Extract the (X, Y) coordinate from the center of the cell holding the provided text.  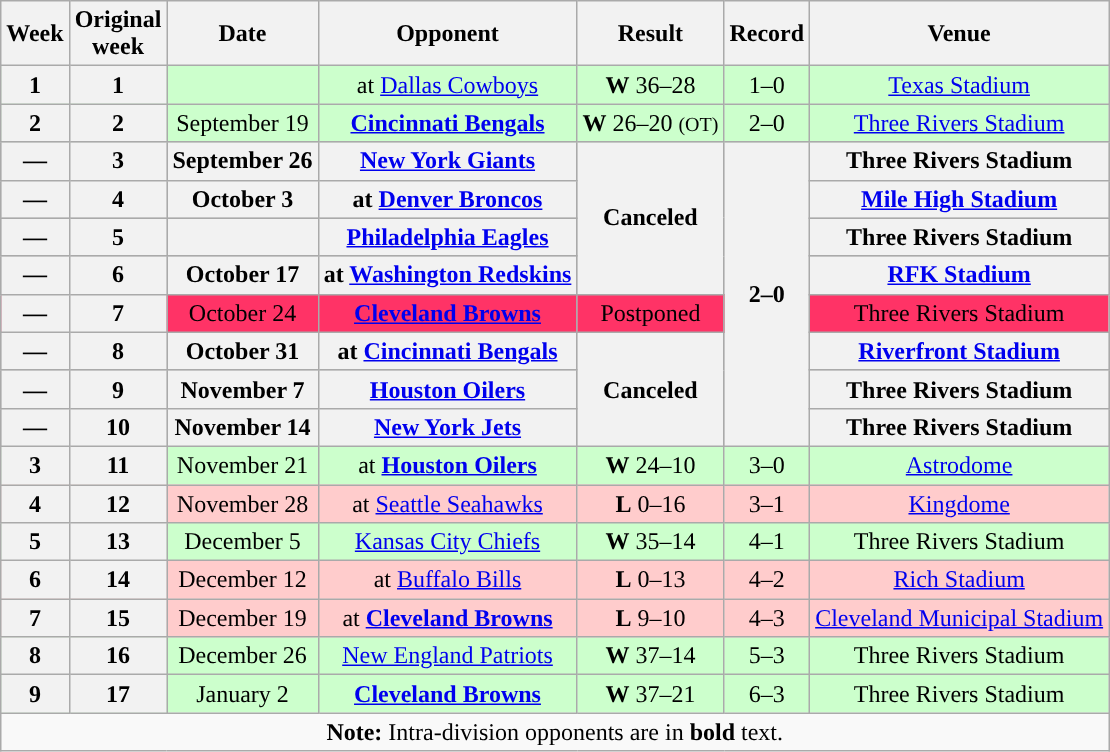
Cincinnati Bengals (448, 123)
December 5 (242, 542)
November 7 (242, 389)
3–1 (767, 503)
Mile High Stadium (960, 199)
RFK Stadium (960, 275)
at Buffalo Bills (448, 580)
W 36–28 (650, 85)
at Cleveland Browns (448, 618)
at Washington Redskins (448, 275)
5–3 (767, 656)
October 3 (242, 199)
October 31 (242, 351)
Kingdome (960, 503)
Venue (960, 34)
Note: Intra-division opponents are in bold text. (555, 732)
Riverfront Stadium (960, 351)
4–3 (767, 618)
4–1 (767, 542)
W 26–20 (OT) (650, 123)
December 26 (242, 656)
Opponent (448, 34)
at Seattle Seahawks (448, 503)
Postponed (650, 313)
Date (242, 34)
4–2 (767, 580)
Result (650, 34)
L 0–13 (650, 580)
Kansas City Chiefs (448, 542)
1–0 (767, 85)
Rich Stadium (960, 580)
Cleveland Municipal Stadium (960, 618)
Houston Oilers (448, 389)
New York Jets (448, 427)
W 24–10 (650, 465)
W 35–14 (650, 542)
September 19 (242, 123)
Astrodome (960, 465)
Texas Stadium (960, 85)
W 37–14 (650, 656)
L 9–10 (650, 618)
New England Patriots (448, 656)
17 (118, 694)
at Denver Broncos (448, 199)
at Houston Oilers (448, 465)
12 (118, 503)
Week (35, 34)
10 (118, 427)
3–0 (767, 465)
at Dallas Cowboys (448, 85)
Record (767, 34)
October 17 (242, 275)
W 37–21 (650, 694)
New York Giants (448, 161)
November 21 (242, 465)
11 (118, 465)
December 19 (242, 618)
at Cincinnati Bengals (448, 351)
14 (118, 580)
November 14 (242, 427)
6–3 (767, 694)
November 28 (242, 503)
15 (118, 618)
Originalweek (118, 34)
Philadelphia Eagles (448, 237)
October 24 (242, 313)
December 12 (242, 580)
16 (118, 656)
13 (118, 542)
September 26 (242, 161)
L 0–16 (650, 503)
January 2 (242, 694)
